Detect which cell encompasses the target text, then output its [X, Y] center coordinate. 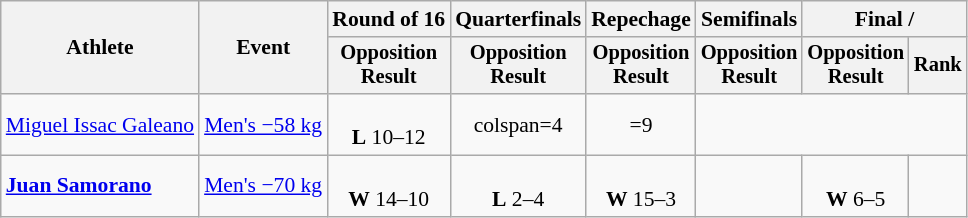
Final / [884, 19]
L 2–4 [518, 186]
colspan=4 [518, 124]
Miguel Issac Galeano [100, 124]
W 6–5 [856, 186]
Quarterfinals [518, 19]
W 14–10 [388, 186]
Semifinals [750, 19]
Round of 16 [388, 19]
Men's −70 kg [263, 186]
Athlete [100, 48]
Rank [938, 66]
W 15–3 [641, 186]
Men's −58 kg [263, 124]
Juan Samorano [100, 186]
=9 [641, 124]
Event [263, 48]
Repechage [641, 19]
L 10–12 [388, 124]
